Scan for the cell matching the given text and deliver its (X, Y) coordinate at center. 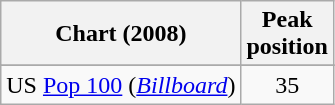
Peakposition (287, 34)
35 (287, 85)
Chart (2008) (121, 34)
US Pop 100 (Billboard) (121, 85)
